Return [X, Y] of the center of cell containing provided text 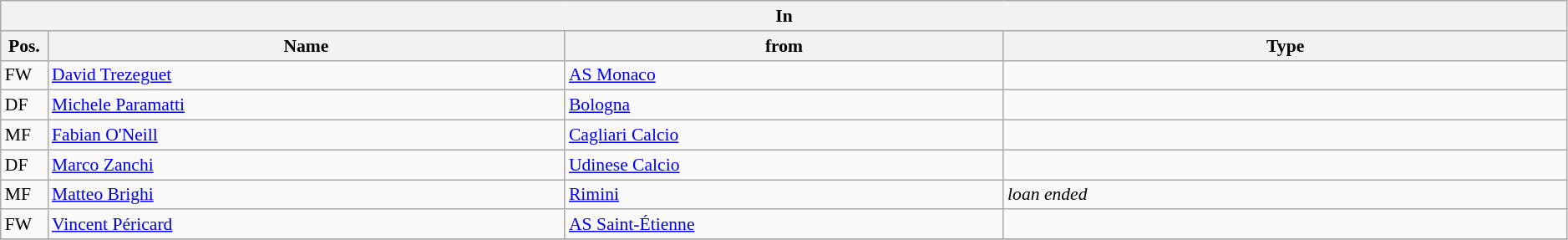
Vincent Péricard [306, 225]
Name [306, 46]
David Trezeguet [306, 75]
Fabian O'Neill [306, 135]
Matteo Brighi [306, 195]
AS Saint-Étienne [784, 225]
from [784, 46]
Udinese Calcio [784, 165]
Pos. [24, 46]
Michele Paramatti [306, 105]
loan ended [1285, 195]
Type [1285, 46]
In [784, 16]
Rimini [784, 195]
AS Monaco [784, 75]
Marco Zanchi [306, 165]
Bologna [784, 105]
Cagliari Calcio [784, 135]
